Pinpoint the cell where the given text exists, returning its [X, Y] midpoint coordinate. 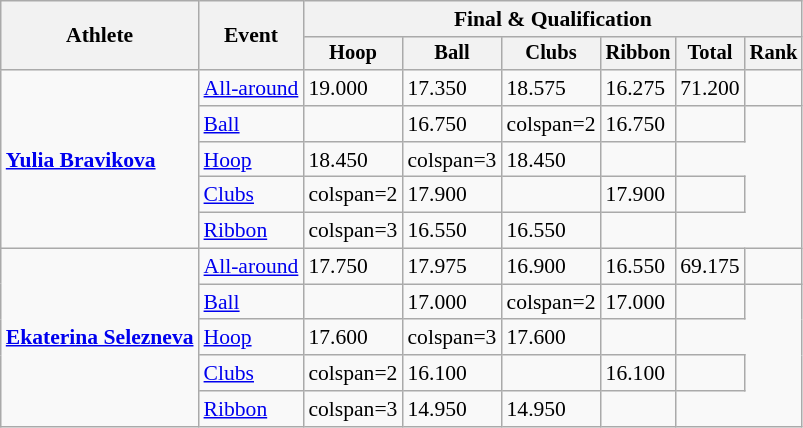
Event [252, 36]
16.275 [638, 88]
Ekaterina Selezneva [100, 338]
18.575 [550, 88]
71.200 [710, 88]
16.900 [550, 267]
17.975 [452, 267]
Yulia Bravikova [100, 159]
Total [710, 54]
17.350 [452, 88]
17.750 [352, 267]
Athlete [100, 36]
Final & Qualification [552, 19]
69.175 [710, 267]
Rank [774, 54]
19.000 [352, 88]
